Find where the given text appears and provide that cell's center as (X, Y) coordinate. 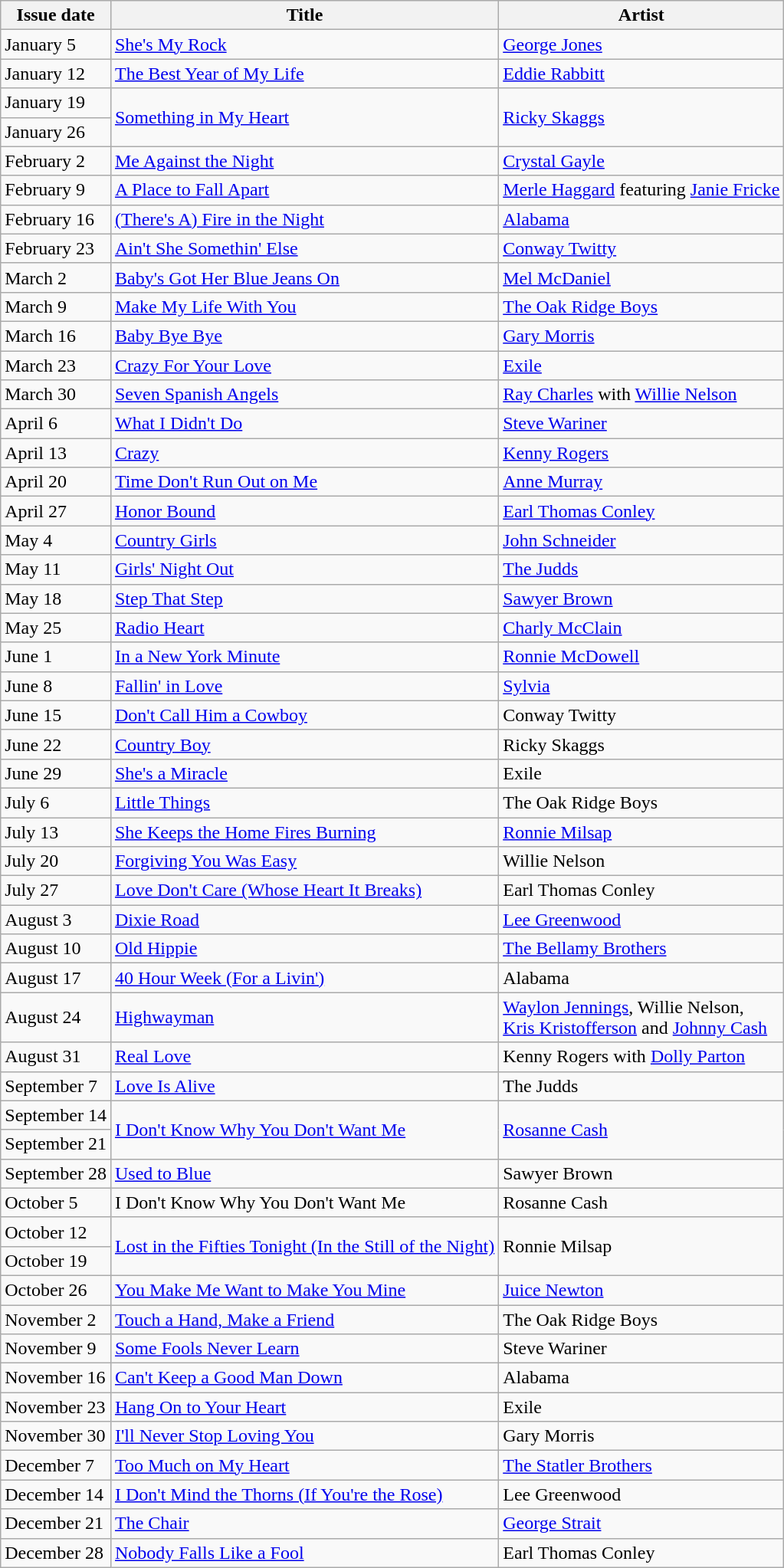
March 9 (56, 307)
June 29 (56, 773)
July 27 (56, 891)
June 15 (56, 715)
Used to Blue (304, 1173)
February 16 (56, 219)
November 30 (56, 1436)
Honor Bound (304, 511)
April 27 (56, 511)
November 16 (56, 1378)
Crazy For Your Love (304, 366)
April 20 (56, 482)
Highwayman (304, 1018)
She's a Miracle (304, 773)
March 23 (56, 366)
Mel McDaniel (641, 277)
September 7 (56, 1086)
February 9 (56, 190)
November 23 (56, 1407)
Little Things (304, 802)
Dixie Road (304, 920)
September 21 (56, 1144)
A Place to Fall Apart (304, 190)
Country Girls (304, 540)
Anne Murray (641, 482)
December 7 (56, 1465)
November 2 (56, 1319)
Crystal Gayle (641, 161)
Crazy (304, 453)
June 1 (56, 657)
Charly McClain (641, 628)
October 12 (56, 1232)
December 28 (56, 1553)
Me Against the Night (304, 161)
Ain't She Somethin' Else (304, 248)
Merle Haggard featuring Janie Fricke (641, 190)
August 24 (56, 1018)
Lost in the Fifties Tonight (In the Still of the Night) (304, 1246)
Some Fools Never Learn (304, 1349)
Baby Bye Bye (304, 336)
October 19 (56, 1261)
What I Didn't Do (304, 424)
November 9 (56, 1349)
October 5 (56, 1202)
September 14 (56, 1115)
Title (304, 15)
Eddie Rabbitt (641, 74)
I Don't Mind the Thorns (If You're the Rose) (304, 1494)
George Strait (641, 1524)
August 31 (56, 1057)
April 6 (56, 424)
Juice Newton (641, 1290)
January 19 (56, 103)
40 Hour Week (For a Livin') (304, 978)
Sylvia (641, 686)
May 18 (56, 599)
March 2 (56, 277)
January 5 (56, 44)
Kenny Rogers (641, 453)
Waylon Jennings, Willie Nelson,Kris Kristofferson and Johnny Cash (641, 1018)
Ronnie McDowell (641, 657)
Old Hippie (304, 949)
Love Is Alive (304, 1086)
(There's A) Fire in the Night (304, 219)
September 28 (56, 1173)
Hang On to Your Heart (304, 1407)
She Keeps the Home Fires Burning (304, 832)
The Bellamy Brothers (641, 949)
January 26 (56, 132)
In a New York Minute (304, 657)
August 3 (56, 920)
October 26 (56, 1290)
The Chair (304, 1524)
Too Much on My Heart (304, 1465)
January 12 (56, 74)
Step That Step (304, 599)
July 6 (56, 802)
Artist (641, 15)
Don't Call Him a Cowboy (304, 715)
Issue date (56, 15)
Ray Charles with Willie Nelson (641, 395)
Willie Nelson (641, 861)
July 20 (56, 861)
February 23 (56, 248)
June 22 (56, 744)
John Schneider (641, 540)
April 13 (56, 453)
March 30 (56, 395)
May 4 (56, 540)
She's My Rock (304, 44)
George Jones (641, 44)
Country Boy (304, 744)
June 8 (56, 686)
May 25 (56, 628)
August 17 (56, 978)
February 2 (56, 161)
May 11 (56, 569)
The Best Year of My Life (304, 74)
Fallin' in Love (304, 686)
Nobody Falls Like a Fool (304, 1553)
Time Don't Run Out on Me (304, 482)
August 10 (56, 949)
Kenny Rogers with Dolly Parton (641, 1057)
December 21 (56, 1524)
Forgiving You Was Easy (304, 861)
July 13 (56, 832)
Real Love (304, 1057)
March 16 (56, 336)
December 14 (56, 1494)
Girls' Night Out (304, 569)
You Make Me Want to Make You Mine (304, 1290)
Baby's Got Her Blue Jeans On (304, 277)
Love Don't Care (Whose Heart It Breaks) (304, 891)
Touch a Hand, Make a Friend (304, 1319)
I'll Never Stop Loving You (304, 1436)
Make My Life With You (304, 307)
Can't Keep a Good Man Down (304, 1378)
Seven Spanish Angels (304, 395)
Something in My Heart (304, 117)
The Statler Brothers (641, 1465)
Radio Heart (304, 628)
